Determine the [x, y] coordinate at the center of the cell enclosing the given text.  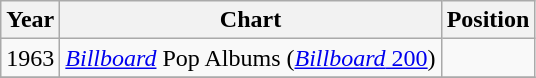
Year [30, 20]
1963 [30, 58]
Chart [250, 20]
Billboard Pop Albums (Billboard 200) [250, 58]
Position [488, 20]
